Provide the [x, y] coordinate of the cell's center where the given text is located.  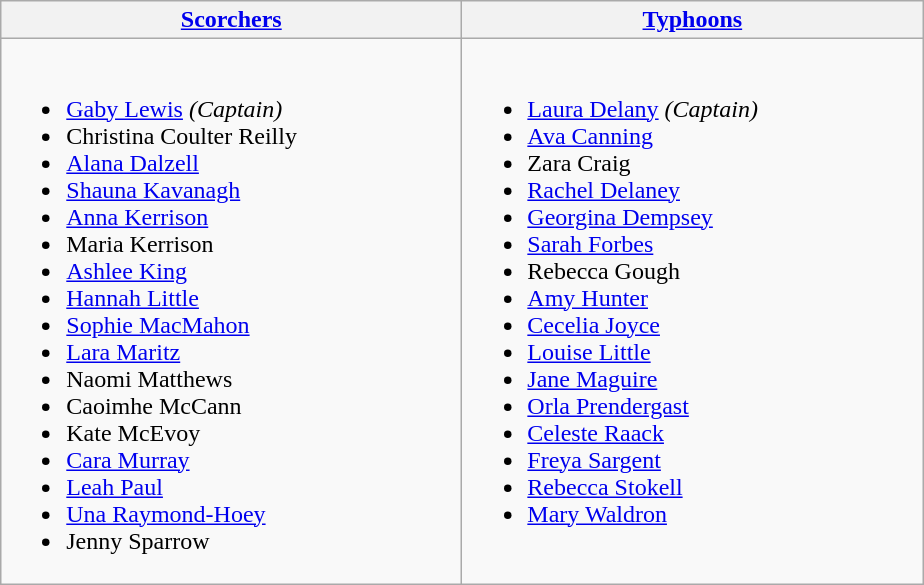
Typhoons [692, 20]
Scorchers [232, 20]
